Pinpoint the cell where the given text exists, returning its [x, y] midpoint coordinate. 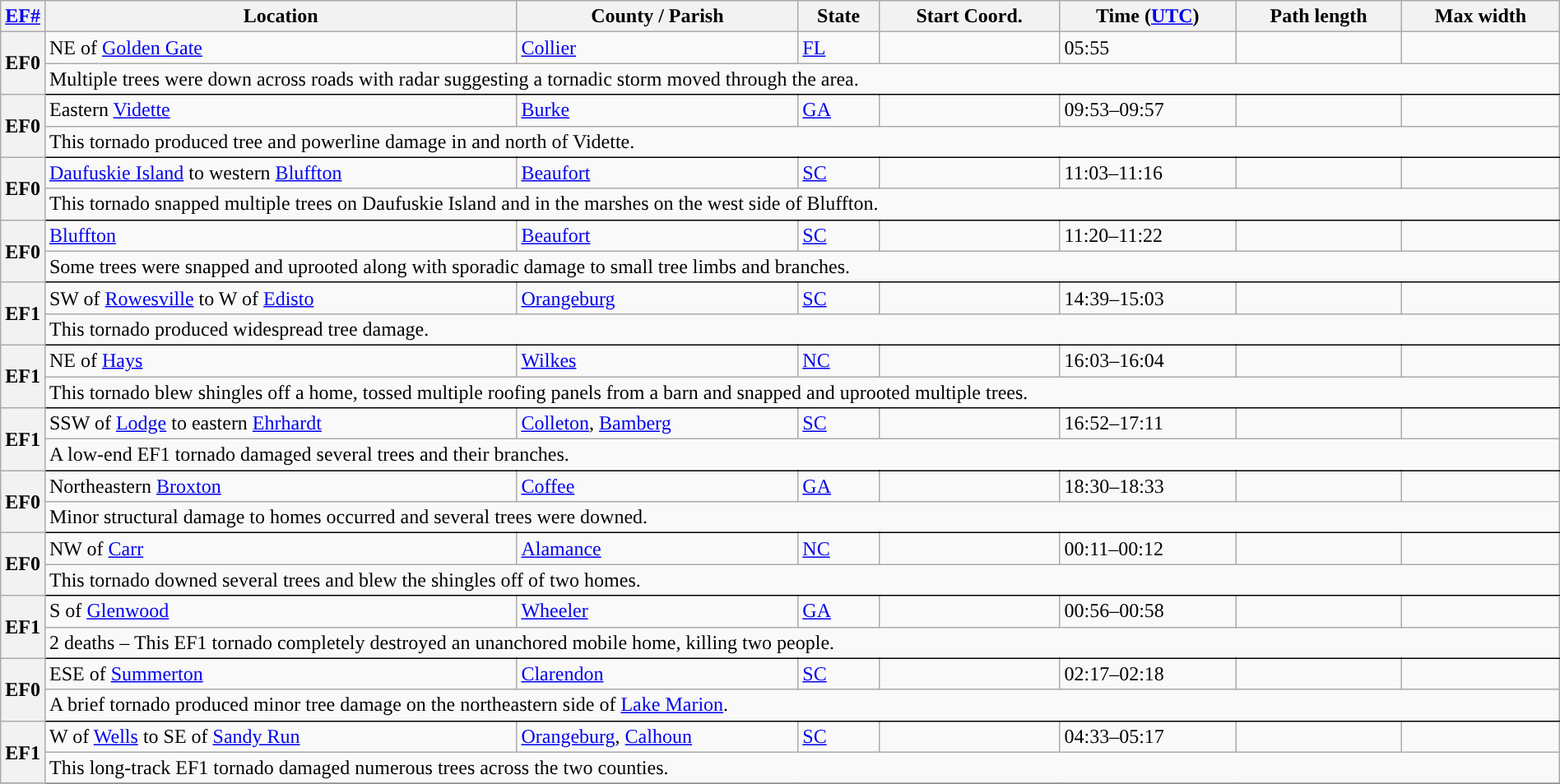
00:56–00:58 [1148, 611]
County / Parish [657, 16]
This tornado blew shingles off a home, tossed multiple roofing panels from a barn and snapped and uprooted multiple trees. [801, 392]
A low-end EF1 tornado damaged several trees and their branches. [801, 455]
This tornado snapped multiple trees on Daufuskie Island and in the marshes on the west side of Bluffton. [801, 204]
Bluffton [280, 235]
This tornado produced tree and powerline damage in and north of Vidette. [801, 141]
Wheeler [657, 611]
Time (UTC) [1148, 16]
Collier [657, 48]
Wilkes [657, 360]
ESE of Summerton [280, 674]
FL [839, 48]
Alamance [657, 549]
NE of Golden Gate [280, 48]
18:30–18:33 [1148, 486]
S of Glenwood [280, 611]
SSW of Lodge to eastern Ehrhardt [280, 424]
Burke [657, 110]
W of Wells to SE of Sandy Run [280, 736]
This long-track EF1 tornado damaged numerous trees across the two counties. [801, 768]
11:03–11:16 [1148, 173]
Multiple trees were down across roads with radar suggesting a tornadic storm moved through the area. [801, 79]
Path length [1319, 16]
04:33–05:17 [1148, 736]
Location [280, 16]
Orangeburg, Calhoun [657, 736]
Colleton, Bamberg [657, 424]
11:20–11:22 [1148, 235]
Clarendon [657, 674]
Coffee [657, 486]
16:52–17:11 [1148, 424]
Eastern Vidette [280, 110]
Minor structural damage to homes occurred and several trees were downed. [801, 517]
This tornado produced widespread tree damage. [801, 329]
EF# [23, 16]
16:03–16:04 [1148, 360]
This tornado downed several trees and blew the shingles off of two homes. [801, 580]
A brief tornado produced minor tree damage on the northeastern side of Lake Marion. [801, 705]
NW of Carr [280, 549]
SW of Rowesville to W of Edisto [280, 298]
Daufuskie Island to western Bluffton [280, 173]
Max width [1481, 16]
Orangeburg [657, 298]
Some trees were snapped and uprooted along with sporadic damage to small tree limbs and branches. [801, 267]
Start Coord. [969, 16]
00:11–00:12 [1148, 549]
Northeastern Broxton [280, 486]
02:17–02:18 [1148, 674]
State [839, 16]
05:55 [1148, 48]
2 deaths – This EF1 tornado completely destroyed an unanchored mobile home, killing two people. [801, 643]
NE of Hays [280, 360]
14:39–15:03 [1148, 298]
09:53–09:57 [1148, 110]
